Capture the cell that displays the provided text and extract its [x, y] central coordinate. 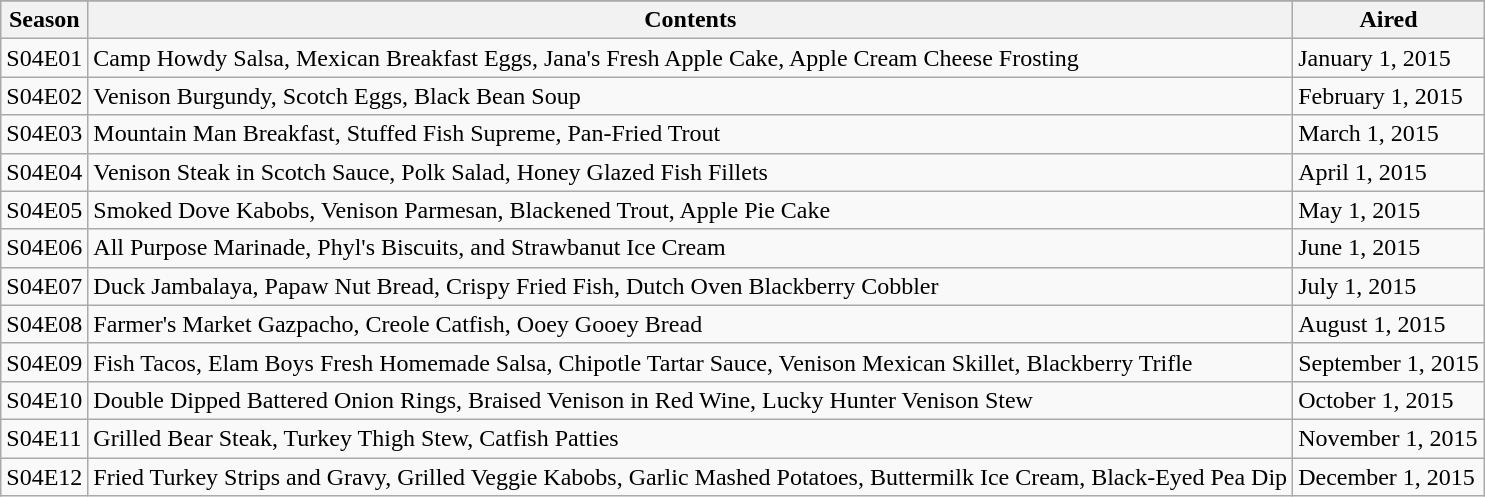
May 1, 2015 [1389, 210]
S04E09 [44, 362]
All Purpose Marinade, Phyl's Biscuits, and Strawbanut Ice Cream [690, 248]
Venison Burgundy, Scotch Eggs, Black Bean Soup [690, 96]
Smoked Dove Kabobs, Venison Parmesan, Blackened Trout, Apple Pie Cake [690, 210]
S04E12 [44, 477]
S04E07 [44, 286]
Season [44, 20]
January 1, 2015 [1389, 58]
S04E10 [44, 400]
S04E03 [44, 134]
September 1, 2015 [1389, 362]
April 1, 2015 [1389, 172]
Camp Howdy Salsa, Mexican Breakfast Eggs, Jana's Fresh Apple Cake, Apple Cream Cheese Frosting [690, 58]
Contents [690, 20]
February 1, 2015 [1389, 96]
S04E06 [44, 248]
November 1, 2015 [1389, 438]
Double Dipped Battered Onion Rings, Braised Venison in Red Wine, Lucky Hunter Venison Stew [690, 400]
S04E11 [44, 438]
Grilled Bear Steak, Turkey Thigh Stew, Catfish Patties [690, 438]
S04E01 [44, 58]
S04E02 [44, 96]
March 1, 2015 [1389, 134]
Aired [1389, 20]
S04E05 [44, 210]
July 1, 2015 [1389, 286]
June 1, 2015 [1389, 248]
S04E04 [44, 172]
Duck Jambalaya, Papaw Nut Bread, Crispy Fried Fish, Dutch Oven Blackberry Cobbler [690, 286]
Fried Turkey Strips and Gravy, Grilled Veggie Kabobs, Garlic Mashed Potatoes, Buttermilk Ice Cream, Black-Eyed Pea Dip [690, 477]
October 1, 2015 [1389, 400]
Mountain Man Breakfast, Stuffed Fish Supreme, Pan-Fried Trout [690, 134]
December 1, 2015 [1389, 477]
Fish Tacos, Elam Boys Fresh Homemade Salsa, Chipotle Tartar Sauce, Venison Mexican Skillet, Blackberry Trifle [690, 362]
Farmer's Market Gazpacho, Creole Catfish, Ooey Gooey Bread [690, 324]
Venison Steak in Scotch Sauce, Polk Salad, Honey Glazed Fish Fillets [690, 172]
August 1, 2015 [1389, 324]
S04E08 [44, 324]
